Capture the cell that displays the provided text and extract its [x, y] central coordinate. 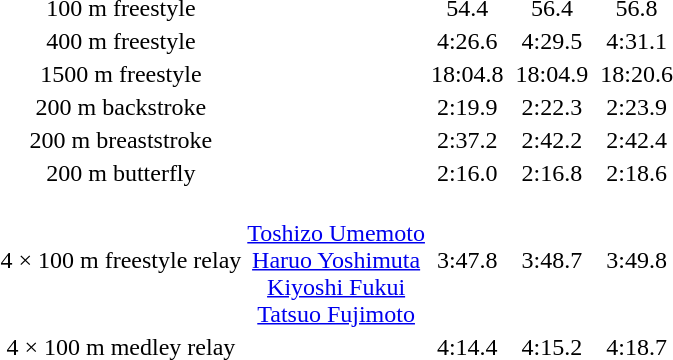
Toshizo UmemotoHaruo YoshimutaKiyoshi FukuiTatsuo Fujimoto [336, 260]
3:48.7 [552, 260]
18:04.9 [552, 74]
4:29.5 [552, 41]
2:42.2 [552, 140]
2:37.2 [467, 140]
4:26.6 [467, 41]
18:04.8 [467, 74]
2:16.0 [467, 173]
2:16.8 [552, 173]
2:22.3 [552, 107]
3:47.8 [467, 260]
2:19.9 [467, 107]
